For the text-containing cell, return its midpoint in [X, Y] coordinate format. 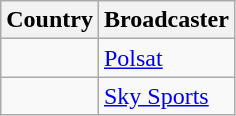
Broadcaster [166, 20]
Polsat [166, 58]
Sky Sports [166, 96]
Country [50, 20]
